Capture the cell that displays the provided text and extract its (X, Y) central coordinate. 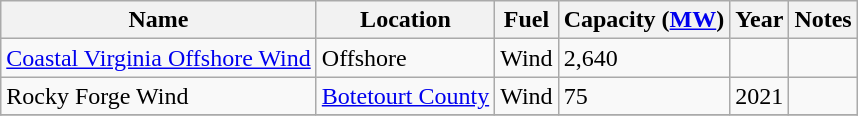
Coastal Virginia Offshore Wind (159, 58)
Name (159, 20)
2021 (760, 96)
2,640 (644, 58)
75 (644, 96)
Location (405, 20)
Notes (823, 20)
Capacity (MW) (644, 20)
Botetourt County (405, 96)
Offshore (405, 58)
Fuel (526, 20)
Rocky Forge Wind (159, 96)
Year (760, 20)
